Search for the cell housing the specified text and yield its (x, y) center coordinate. 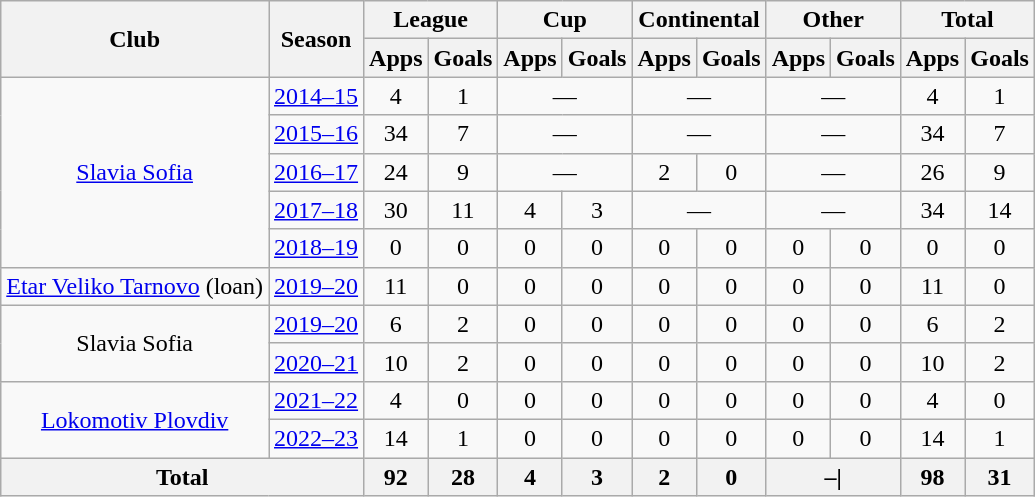
98 (932, 477)
–| (833, 477)
30 (396, 210)
24 (396, 172)
92 (396, 477)
Season (316, 39)
League (431, 20)
2015–16 (316, 134)
2016–17 (316, 172)
Lokomotiv Plovdiv (135, 419)
2017–18 (316, 210)
26 (932, 172)
2022–23 (316, 438)
28 (463, 477)
2018–19 (316, 248)
2021–22 (316, 400)
31 (1000, 477)
Etar Veliko Tarnovo (loan) (135, 286)
Other (833, 20)
2014–15 (316, 96)
Continental (699, 20)
Club (135, 39)
2020–21 (316, 362)
Cup (565, 20)
